Return the [x, y] coordinate for the center point of the cell that contains the specified text.  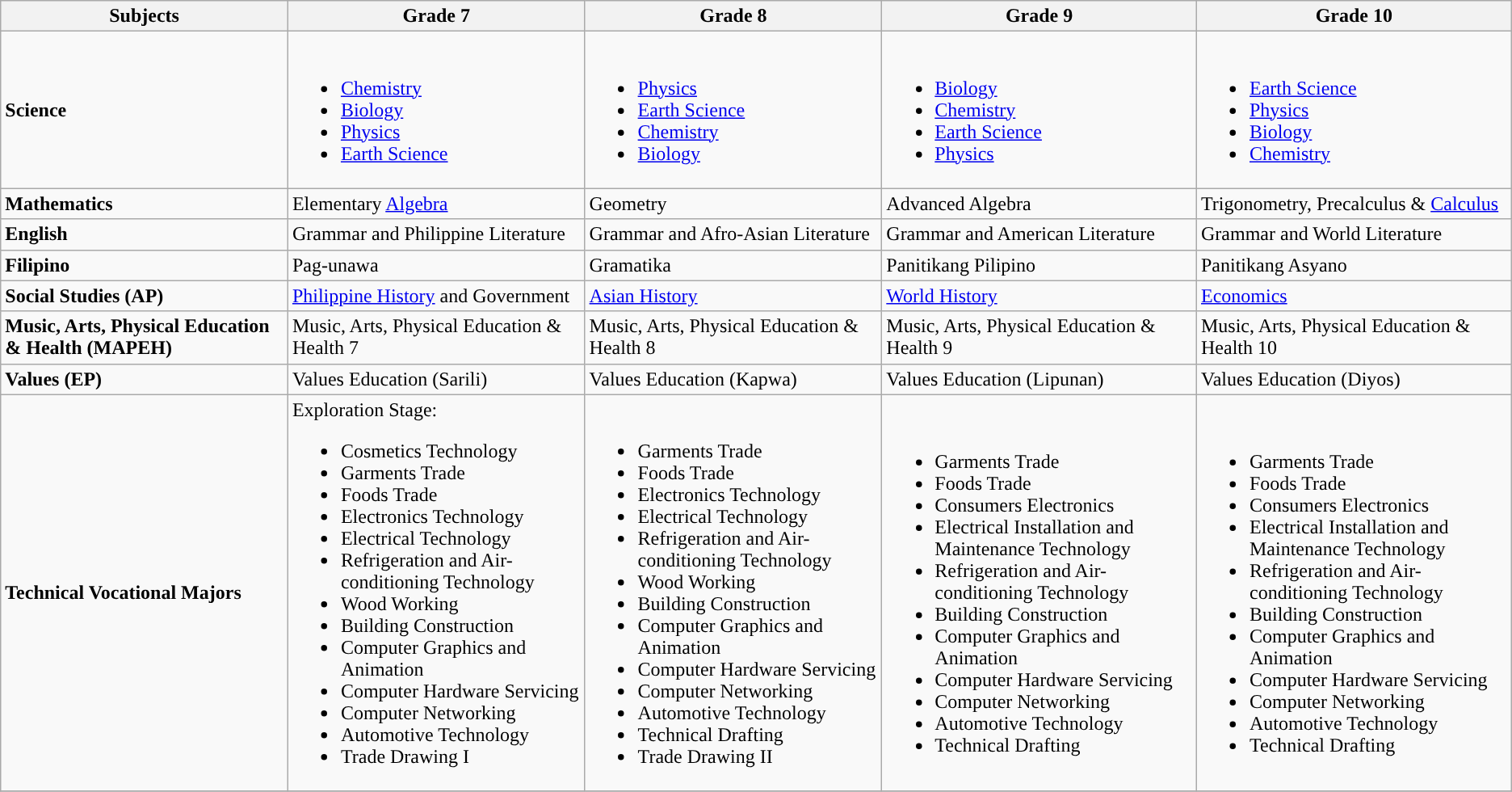
Music, Arts, Physical Education & Health (MAPEH) [145, 338]
English [145, 234]
Values Education (Diyos) [1354, 379]
Pag-unawa [436, 265]
Subjects [145, 16]
Grammar and World Literature [1354, 234]
Panitikang Asyano [1354, 265]
Values Education (Kapwa) [733, 379]
Gramatika [733, 265]
Economics [1354, 296]
ChemistryBiologyPhysicsEarth Science [436, 110]
Grammar and American Literature [1039, 234]
Trigonometry, Precalculus & Calculus [1354, 204]
Music, Arts, Physical Education & Health 10 [1354, 338]
Music, Arts, Physical Education & Health 8 [733, 338]
Earth SciencePhysicsBiologyChemistry [1354, 110]
Asian History [733, 296]
Music, Arts, Physical Education & Health 9 [1039, 338]
Social Studies (AP) [145, 296]
BiologyChemistryEarth SciencePhysics [1039, 110]
Music, Arts, Physical Education & Health 7 [436, 338]
Advanced Algebra [1039, 204]
Science [145, 110]
Grade 7 [436, 16]
Panitikang Pilipino [1039, 265]
Filipino [145, 265]
World History [1039, 296]
Values (EP) [145, 379]
Geometry [733, 204]
Grade 9 [1039, 16]
Values Education (Sarili) [436, 379]
Grade 8 [733, 16]
Values Education (Lipunan) [1039, 379]
Elementary Algebra [436, 204]
Grammar and Philippine Literature [436, 234]
Grammar and Afro-Asian Literature [733, 234]
PhysicsEarth ScienceChemistryBiology [733, 110]
Mathematics [145, 204]
Philippine History and Government [436, 296]
Technical Vocational Majors [145, 593]
Grade 10 [1354, 16]
